From the cell containing the given text, extract its center point as (X, Y) coordinate. 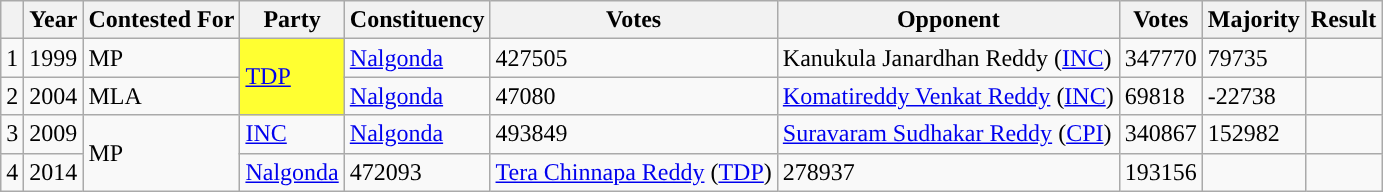
2004 (54, 96)
-22738 (1254, 96)
278937 (948, 172)
347770 (1160, 58)
Tera Chinnapa Reddy (TDP) (634, 172)
Contested For (162, 20)
MLA (162, 96)
Constituency (417, 20)
TDP (292, 77)
427505 (634, 58)
Komatireddy Venkat Reddy (INC) (948, 96)
Party (292, 20)
340867 (1160, 134)
Opponent (948, 20)
472093 (417, 172)
152982 (1254, 134)
Kanukula Janardhan Reddy (INC) (948, 58)
193156 (1160, 172)
493849 (634, 134)
47080 (634, 96)
INC (292, 134)
79735 (1254, 58)
2014 (54, 172)
4 (12, 172)
1 (12, 58)
3 (12, 134)
Suravaram Sudhakar Reddy (CPI) (948, 134)
69818 (1160, 96)
2009 (54, 134)
2 (12, 96)
Majority (1254, 20)
Year (54, 20)
Result (1343, 20)
1999 (54, 58)
